Pinpoint the cell where the given text exists, returning its (X, Y) midpoint coordinate. 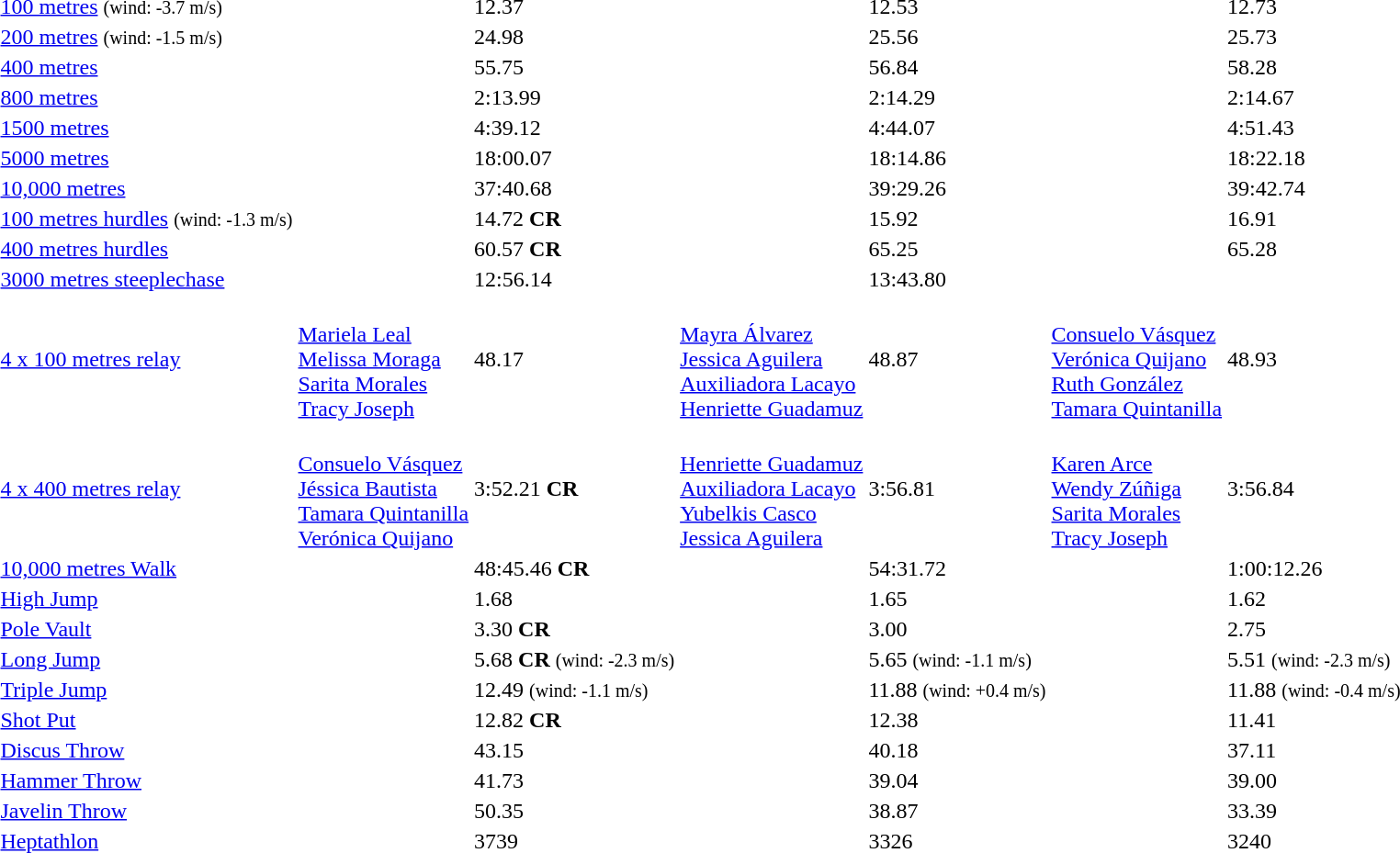
18:14.86 (957, 158)
1.68 (575, 599)
3:56.81 (957, 488)
4:44.07 (957, 128)
Mariela Leal Melissa Moraga Sarita Morales Tracy Joseph (384, 359)
Mayra Álvarez Jessica Aguilera Auxiliadora Lacayo Henriette Guadamuz (772, 359)
48.17 (575, 359)
Consuelo Vásquez Jéssica Bautista Tamara Quintanilla Verónica Quijano (384, 488)
2:13.99 (575, 97)
3.00 (957, 629)
12.38 (957, 720)
15.92 (957, 219)
60.57 CR (575, 249)
50.35 (575, 811)
39:29.26 (957, 188)
12.82 CR (575, 720)
5.68 CR (wind: -2.3 m/s) (575, 659)
43.15 (575, 750)
55.75 (575, 67)
48.87 (957, 359)
11.88 (wind: +0.4 m/s) (957, 690)
65.25 (957, 249)
13:43.80 (957, 279)
12:56.14 (575, 279)
39.04 (957, 780)
1.65 (957, 599)
40.18 (957, 750)
18:00.07 (575, 158)
2:14.29 (957, 97)
38.87 (957, 811)
12.49 (wind: -1.1 m/s) (575, 690)
Karen Arce Wendy Zúñiga Sarita Morales Tracy Joseph (1137, 488)
41.73 (575, 780)
48:45.46 CR (575, 568)
37:40.68 (575, 188)
25.56 (957, 37)
56.84 (957, 67)
5.65 (wind: -1.1 m/s) (957, 659)
24.98 (575, 37)
Consuelo Vásquez Verónica Quijano Ruth González Tamara Quintanilla (1137, 359)
Henriette Guadamuz Auxiliadora Lacayo Yubelkis Casco Jessica Aguilera (772, 488)
3.30 CR (575, 629)
4:39.12 (575, 128)
14.72 CR (575, 219)
54:31.72 (957, 568)
3:52.21 CR (575, 488)
